From the cell containing the given text, extract its center point as [x, y] coordinate. 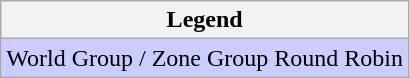
Legend [205, 20]
World Group / Zone Group Round Robin [205, 58]
